Output the (X, Y) coordinate of the center of the cell containing the given text.  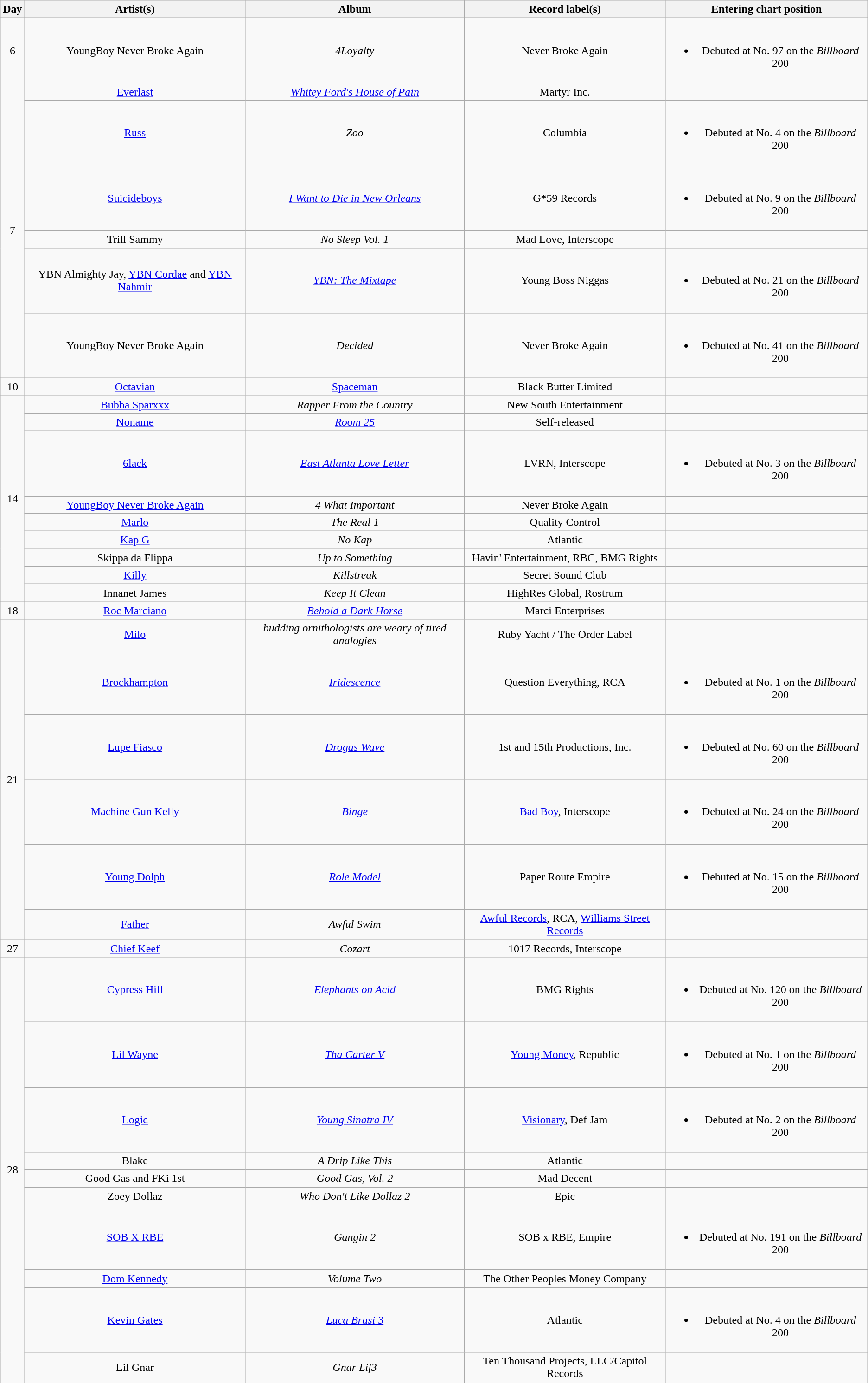
Good Gas and FKi 1st (135, 1179)
Rapper From the Country (355, 404)
Russ (135, 133)
Young Sinatra IV (355, 1119)
Debuted at No. 24 on the Billboard 200 (766, 812)
Self-released (565, 422)
Debuted at No. 21 on the Billboard 200 (766, 280)
Debuted at No. 41 on the Billboard 200 (766, 345)
Gnar Lif3 (355, 1368)
Album (355, 9)
Awful Records, RCA, Williams Street Records (565, 924)
Up to Something (355, 558)
No Kap (355, 540)
6 (13, 51)
Ten Thousand Projects, LLC/Capitol Records (565, 1368)
10 (13, 387)
HighRes Global, Rostrum (565, 593)
Everlast (135, 92)
Iridescence (355, 682)
Epic (565, 1196)
Elephants on Acid (355, 989)
Killy (135, 575)
Innanet James (135, 593)
Marci Enterprises (565, 611)
Machine Gun Kelly (135, 812)
1017 Records, Interscope (565, 948)
Black Butter Limited (565, 387)
Luca Brasi 3 (355, 1320)
Young Dolph (135, 877)
4 What Important (355, 505)
Blake (135, 1161)
Columbia (565, 133)
SOB X RBE (135, 1237)
Bad Boy, Interscope (565, 812)
Lil Wayne (135, 1054)
Decided (355, 345)
budding ornithologists are weary of tired analogies (355, 634)
Debuted at No. 60 on the Billboard 200 (766, 747)
Chief Keef (135, 948)
1st and 15th Productions, Inc. (565, 747)
Day (13, 9)
Drogas Wave (355, 747)
Debuted at No. 15 on the Billboard 200 (766, 877)
New South Entertainment (565, 404)
Ruby Yacht / The Order Label (565, 634)
Paper Route Empire (565, 877)
G*59 Records (565, 198)
Dom Kennedy (135, 1279)
Spaceman (355, 387)
Secret Sound Club (565, 575)
YBN Almighty Jay, YBN Cordae and YBN Nahmir (135, 280)
7 (13, 230)
Debuted at No. 9 on the Billboard 200 (766, 198)
Skippa da Flippa (135, 558)
Mad Decent (565, 1179)
Entering chart position (766, 9)
The Real 1 (355, 523)
Keep It Clean (355, 593)
6lack (135, 463)
14 (13, 499)
Killstreak (355, 575)
Marlo (135, 523)
21 (13, 779)
BMG Rights (565, 989)
Logic (135, 1119)
Zoey Dollaz (135, 1196)
Father (135, 924)
18 (13, 611)
Debuted at No. 191 on the Billboard 200 (766, 1237)
Who Don't Like Dollaz 2 (355, 1196)
Cozart (355, 948)
Record label(s) (565, 9)
Bubba Sparxxx (135, 404)
Visionary, Def Jam (565, 1119)
Young Money, Republic (565, 1054)
Debuted at No. 97 on the Billboard 200 (766, 51)
Suicideboys (135, 198)
Havin' Entertainment, RBC, BMG Rights (565, 558)
Kap G (135, 540)
Debuted at No. 120 on the Billboard 200 (766, 989)
Octavian (135, 387)
No Sleep Vol. 1 (355, 239)
A Drip Like This (355, 1161)
28 (13, 1170)
Binge (355, 812)
Room 25 (355, 422)
Lil Gnar (135, 1368)
Young Boss Niggas (565, 280)
27 (13, 948)
Milo (135, 634)
Lupe Fiasco (135, 747)
Tha Carter V (355, 1054)
YBN: The Mixtape (355, 280)
Quality Control (565, 523)
East Atlanta Love Letter (355, 463)
SOB x RBE, Empire (565, 1237)
Roc Marciano (135, 611)
Mad Love, Interscope (565, 239)
Debuted at No. 2 on the Billboard 200 (766, 1119)
Debuted at No. 3 on the Billboard 200 (766, 463)
LVRN, Interscope (565, 463)
The Other Peoples Money Company (565, 1279)
Awful Swim (355, 924)
Zoo (355, 133)
Role Model (355, 877)
Question Everything, RCA (565, 682)
Kevin Gates (135, 1320)
Artist(s) (135, 9)
Martyr Inc. (565, 92)
Good Gas, Vol. 2 (355, 1179)
Whitey Ford's House of Pain (355, 92)
Brockhampton (135, 682)
Volume Two (355, 1279)
I Want to Die in New Orleans (355, 198)
Gangin 2 (355, 1237)
Noname (135, 422)
Cypress Hill (135, 989)
4Loyalty (355, 51)
Trill Sammy (135, 239)
Behold a Dark Horse (355, 611)
